From the cell containing the given text, extract its center point as [X, Y] coordinate. 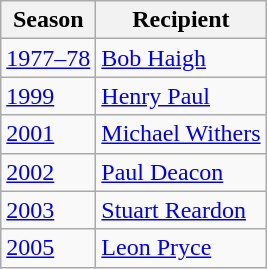
Paul Deacon [181, 172]
Michael Withers [181, 134]
2001 [48, 134]
Henry Paul [181, 96]
Leon Pryce [181, 248]
Bob Haigh [181, 58]
Recipient [181, 20]
Season [48, 20]
2002 [48, 172]
2005 [48, 248]
Stuart Reardon [181, 210]
2003 [48, 210]
1977–78 [48, 58]
1999 [48, 96]
